Pinpoint the cell where the given text exists, returning its [X, Y] midpoint coordinate. 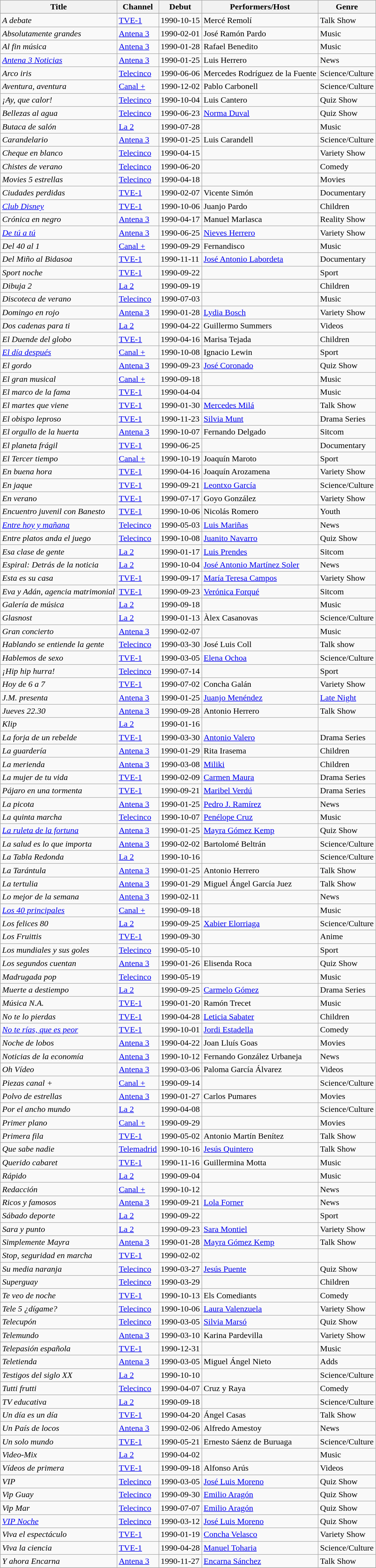
1990-05-02 [180, 1136]
La salud es lo que importa [59, 844]
1990-01-17 [180, 551]
1990-07-07 [180, 1508]
1990-05-03 [180, 525]
Los mundiales y sus goles [59, 950]
Madrugada pop [59, 976]
1990-06-06 [180, 73]
Alfonso Arús [260, 1468]
El Tercer tiempo [59, 459]
El gran musical [59, 379]
1990-01-13 [180, 618]
1990-11-23 [180, 419]
TV educativa [59, 1402]
La Tabla Redonda [59, 857]
1990-11-11 [180, 259]
Dos cadenas para ti [59, 326]
Vip Guay [59, 1495]
1990-04-18 [180, 180]
Vídeos de primera [59, 1468]
1990-01-30 [180, 406]
Piezas canal + [59, 1083]
1990-02-01 [180, 34]
Los 40 principales [59, 910]
El planeta frágil [59, 445]
Jesús Quintero [260, 1149]
José Luis Coll [260, 645]
Penélope Cruz [260, 817]
La mujer de tu vida [59, 777]
Antonio Martín Benítez [260, 1136]
Sara Montiel [260, 1229]
Domingo en rojo [59, 312]
Ciudades perdidas [59, 193]
Rita Irasema [260, 751]
En verano [59, 498]
Glasnost [59, 618]
Miguel Ángel García Juez [260, 884]
Muerte a destiempo [59, 990]
Fernando González Urbaneja [260, 1056]
María Teresa Campos [260, 578]
Silvia Marsó [260, 1322]
1990-01-20 [180, 1003]
La guardería [59, 751]
Leontxo García [260, 485]
Joan Lluís Goas [260, 1043]
Querido cabaret [59, 1162]
Esa clase de gente [59, 551]
1990-09-14 [180, 1083]
1990-05-10 [180, 950]
Laura Valenzuela [260, 1309]
1990-09-17 [180, 578]
El obispo leproso [59, 419]
1990-06-23 [180, 113]
1990-01-27 [180, 1096]
Norma Duval [260, 113]
Elena Ochoa [260, 658]
Y ahora Encarna [59, 1561]
Juanito Navarro [260, 538]
Silvia Munt [260, 419]
Karina Pardevilla [260, 1335]
1990-07-28 [180, 126]
Los Fruittis [59, 937]
En buena hora [59, 472]
Ángel Casas [260, 1415]
1990-03-29 [180, 1282]
Luis Prendes [260, 551]
Youth [347, 512]
Dibuja 2 [59, 286]
Telemundo [59, 1335]
1990-03-27 [180, 1269]
Simplemente Mayra [59, 1242]
1990-03-06 [180, 1070]
Goyo González [260, 498]
1990-02-09 [180, 777]
Jueves 22.30 [59, 711]
Un solo mundo [59, 1442]
Genre [347, 7]
Entre hoy y mañana [59, 525]
Testigos del siglo XX [59, 1375]
Rápido [59, 1176]
Viva la ciencia [59, 1548]
Ramón Trecet [260, 1003]
Luis Carandell [260, 140]
Paloma García Álvarez [260, 1070]
1990-10-19 [180, 459]
J.M. presenta [59, 698]
Gran concierto [59, 631]
1990-02-11 [180, 897]
Te veo de noche [59, 1295]
El día después [59, 352]
1990-12-31 [180, 1348]
Carandelario [59, 140]
Hablemos de sexo [59, 658]
Stop, seguridad en marcha [59, 1256]
Maribel Verdú [260, 790]
Marisa Tejada [260, 339]
La forja de un rebelde [59, 737]
Antonio Valero [260, 737]
1990-01-16 [180, 724]
Juanjo Menéndez [260, 698]
Carmelo Gómez [260, 990]
1990-04-02 [180, 1455]
Carmen Maura [260, 777]
Vip Mar [59, 1508]
Ricos y famosos [59, 1202]
El gordo [59, 365]
Crónica en negro [59, 220]
1990-10-13 [180, 1295]
Bellezas al agua [59, 113]
1990-06-20 [180, 166]
Arco iris [59, 73]
Klip [59, 724]
Antena 3 Noticias [59, 60]
Performers/Host [260, 7]
Alfredo Amestoy [260, 1428]
Sábado deporte [59, 1216]
Chistes de verano [59, 166]
Cheque en blanco [59, 153]
Debut [180, 7]
Eva y Adán, agencia matrimonial [59, 592]
Hoy de 6 a 7 [59, 684]
Joaquín Arozamena [260, 472]
El marco de la fama [59, 392]
Rafael Benedito [260, 47]
Vicente Simón [260, 193]
José Coronado [260, 365]
Sport noche [59, 273]
La Tarántula [59, 870]
1990-05-19 [180, 976]
Oh Vídeo [59, 1070]
A debate [59, 20]
Su media naranja [59, 1269]
1990-07-02 [180, 684]
Àlex Casanovas [260, 618]
Talk show [347, 645]
1990-10-15 [180, 20]
Nicolás Romero [260, 512]
Mercedes Rodríguez de la Fuente [260, 73]
1990-04-20 [180, 1415]
¡Ay, que calor! [59, 100]
Channel [138, 7]
Primer plano [59, 1123]
Nieves Herrero [260, 233]
1990-02-06 [180, 1428]
1990-03-08 [180, 764]
Lo mejor de la semana [59, 897]
1990-04-15 [180, 153]
Al fin música [59, 47]
VIP [59, 1481]
José Antonio Labordeta [260, 259]
Guillermina Motta [260, 1162]
1990-03-12 [180, 1521]
Leticia Sabater [260, 1017]
VIP Noche [59, 1521]
Miguel Ángel Nieto [260, 1362]
Reality Show [347, 220]
La ruleta de la fortuna [59, 831]
1990-01-26 [180, 963]
El martes que viene [59, 406]
Butaca de salón [59, 126]
Redacción [59, 1189]
Els Comediants [260, 1295]
Luis Mariñas [260, 525]
Telepasión española [59, 1348]
Noticias de la economía [59, 1056]
Miliki [260, 764]
Encarna Sánchez [260, 1561]
Joaquín Maroto [260, 459]
Mercedes Milá [260, 406]
1990-04-07 [180, 1388]
Fernandisco [260, 246]
Juanjo Pardo [260, 206]
Pablo Carbonell [260, 87]
1990-04-08 [180, 1109]
Pájaro en una tormenta [59, 790]
Teletienda [59, 1362]
1990-10-10 [180, 1375]
Verónica Forqué [260, 592]
Polvo de estrellas [59, 1096]
1990-05-21 [180, 1442]
La picota [59, 804]
Los segundos cuentan [59, 963]
Telecupón [59, 1322]
Ignacio Lewin [260, 352]
Sara y punto [59, 1229]
Luis Cantero [260, 100]
1990-07-17 [180, 498]
De tú a tú [59, 233]
Un País de locos [59, 1428]
Hablando se entiende la gente [59, 645]
Música N.A. [59, 1003]
Xabier Elorriaga [260, 923]
Viva el espectáculo [59, 1534]
Mercé Remolí [260, 20]
No te rías, que es peor [59, 1030]
José Ramón Pardo [260, 34]
Fernando Delgado [260, 432]
Bartolomé Beltrán [260, 844]
Cruz y Raya [260, 1388]
Jesús Puente [260, 1269]
1990-04-17 [180, 220]
No te lo pierdas [59, 1017]
Manuel Marlasca [260, 220]
Movies 5 estrellas [59, 180]
Galería de música [59, 605]
1990-01-19 [180, 1534]
Pedro J. Ramírez [260, 804]
1990-11-16 [180, 1162]
Absolutamente grandes [59, 34]
Concha Galán [260, 684]
Los felices 80 [59, 923]
Jordi Estadella [260, 1030]
1990-09-04 [180, 1176]
1990-12-02 [180, 87]
Entre platos anda el juego [59, 538]
1990-07-14 [180, 671]
Por el ancho mundo [59, 1109]
Manuel Toharia [260, 1548]
1990-10-01 [180, 1030]
Aventura, aventura [59, 87]
Espiral: Detrás de la noticia [59, 565]
Late Night [347, 698]
Luis Herrero [260, 60]
El orgullo de la huerta [59, 432]
Tutti frutti [59, 1388]
Lydia Bosch [260, 312]
Tele 5 ¿dígame? [59, 1309]
Club Disney [59, 206]
1990-11-27 [180, 1561]
Del Miño al Bidasoa [59, 259]
1990-03-10 [180, 1335]
Lola Forner [260, 1202]
Concha Velasco [260, 1534]
Ernesto Sáenz de Buruaga [260, 1442]
Discoteca de verano [59, 299]
¡Hip hip hurra! [59, 671]
Anime [347, 937]
Title [59, 7]
Guillermo Summers [260, 326]
Esta es su casa [59, 578]
Del 40 al 1 [59, 246]
Que sabe nadie [59, 1149]
Un día es un día [59, 1415]
Primera fila [59, 1136]
Adds [347, 1362]
Telemadrid [138, 1149]
La tertulia [59, 884]
El Duende del globo [59, 339]
Noche de lobos [59, 1043]
1990-09-19 [180, 286]
Superguay [59, 1282]
La merienda [59, 764]
Carlos Pumares [260, 1096]
1990-04-04 [180, 392]
Elisenda Roca [260, 963]
Encuentro juvenil con Banesto [59, 512]
La quinta marcha [59, 817]
En jaque [59, 485]
Video-Mix [59, 1455]
José Antonio Martínez Soler [260, 565]
1990-07-03 [180, 299]
1990-09-28 [180, 711]
